From the cell containing the given text, extract its center point as (x, y) coordinate. 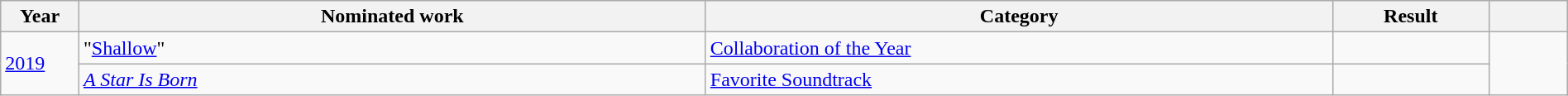
Collaboration of the Year (1019, 48)
Favorite Soundtrack (1019, 79)
Category (1019, 17)
A Star Is Born (392, 79)
Year (40, 17)
"Shallow" (392, 48)
2019 (40, 64)
Nominated work (392, 17)
Result (1411, 17)
